Capture the cell that displays the provided text and extract its (X, Y) central coordinate. 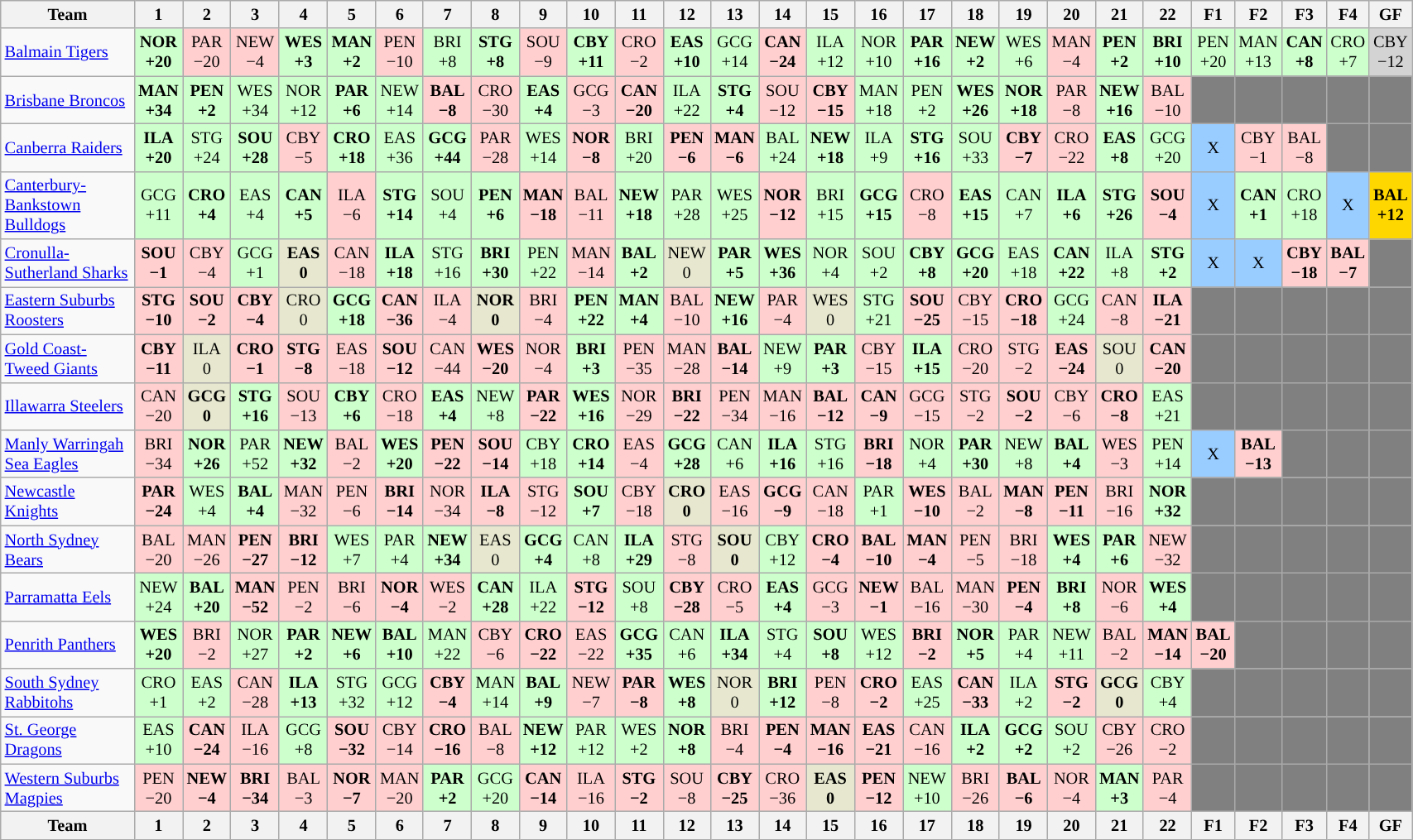
EAS+2 (207, 693)
WES0 (830, 310)
MAN−30 (975, 597)
BRI+3 (591, 358)
STG−10 (158, 310)
GCG+11 (158, 205)
CRO−30 (495, 100)
PAR+16 (927, 52)
ILA−8 (495, 502)
CRO−36 (783, 788)
CBY−14 (399, 740)
CRO−4 (830, 550)
BAL+12 (1391, 205)
SOU−25 (927, 310)
South Sydney Rabbitohs (68, 693)
PEN−5 (975, 550)
WES+2 (639, 740)
Manly Warringah Sea Eagles (68, 454)
ILA+15 (927, 358)
BRI−16 (1119, 502)
PEN−10 (399, 52)
Gold Coast-Tweed Giants (68, 358)
Parramatta Eels (68, 597)
GCG+2 (1023, 740)
ILA+16 (783, 454)
CBY−11 (158, 358)
MAN+22 (447, 645)
PEN+20 (1214, 52)
STG+32 (352, 693)
PEN+6 (495, 205)
CBY−1 (1258, 147)
BRI+30 (495, 263)
CAN−33 (975, 693)
EAS−4 (639, 454)
ILA+18 (399, 263)
SOU−13 (303, 406)
PAR+28 (687, 205)
GCG−15 (927, 406)
Eastern Suburbs Roosters (68, 310)
WES+34 (255, 100)
NOR−12 (783, 205)
SOU−1 (158, 263)
NEW+32 (303, 454)
EAS+18 (1023, 263)
GCG−9 (783, 502)
MAN+13 (1258, 52)
GCG+35 (639, 645)
NEW+9 (783, 358)
PAR−24 (158, 502)
MAN+2 (352, 52)
NOR−6 (1119, 597)
NOR+26 (207, 454)
EAS−22 (591, 645)
CAN+7 (1023, 205)
MAN−52 (255, 597)
PEN−12 (878, 788)
MAN−20 (399, 788)
PAR−20 (207, 52)
Brisbane Broncos (68, 100)
WES+26 (975, 100)
WES+36 (783, 263)
ILA+13 (303, 693)
CAN−36 (399, 310)
NOR+5 (975, 645)
Canterbury-Bankstown Bulldogs (68, 205)
MAN+14 (495, 693)
GCG+1 (255, 263)
CBY+8 (927, 263)
CAN+22 (1071, 263)
GCG+18 (352, 310)
WES+16 (591, 406)
STG+24 (207, 147)
PAR−22 (543, 406)
BAL+24 (783, 147)
WES+3 (303, 52)
BRI−14 (399, 502)
ILA+29 (639, 550)
EAS−18 (352, 358)
CBY+11 (591, 52)
BRI−12 (303, 550)
CAN−28 (255, 693)
SOU+33 (975, 147)
WES−3 (1119, 454)
CRO+4 (207, 205)
EAS−24 (1071, 358)
CRO+14 (591, 454)
PEN+14 (1167, 454)
BRI+20 (639, 147)
CAN+5 (303, 205)
BAL−6 (1023, 788)
PAR+12 (591, 740)
ILA−6 (352, 205)
CAN−8 (1119, 310)
North Sydney Bears (68, 550)
EAS−21 (878, 740)
CRO−20 (975, 358)
EAS+8 (1119, 147)
PEN−22 (447, 454)
CAN+1 (1258, 205)
WES+12 (878, 645)
CBY+6 (352, 406)
MAN−18 (543, 205)
BAL+20 (207, 597)
CBY−7 (1023, 147)
NOR+10 (878, 52)
NOR+8 (687, 740)
Penrith Panthers (68, 645)
MAN−28 (687, 358)
MAN+34 (158, 100)
PAR−28 (495, 147)
Balmain Tigers (68, 52)
CRO−16 (447, 740)
BAL−16 (927, 597)
Newcastle Knights (68, 502)
PAR+3 (830, 358)
NOR−8 (591, 147)
NEW+12 (543, 740)
WES+8 (687, 693)
PEN−34 (734, 406)
WES−20 (495, 358)
BAL+10 (399, 645)
SOU−14 (495, 454)
EAS+36 (399, 147)
NEW+2 (975, 52)
CBY+18 (543, 454)
BRI+10 (1167, 52)
BAL−11 (591, 205)
Cronulla-Sutherland Sharks (68, 263)
NOR+12 (303, 100)
NOR+27 (255, 645)
GCG+15 (878, 205)
CRO−1 (255, 358)
NOR+18 (1023, 100)
PEN−2 (303, 597)
CRO−5 (734, 597)
CBY+4 (1167, 693)
CRO+7 (1348, 52)
NEW+6 (352, 645)
CRO+1 (158, 693)
NEW+34 (447, 550)
CBY+12 (783, 550)
EAS+25 (927, 693)
NOR+32 (1167, 502)
WES+6 (1023, 52)
GCG+14 (734, 52)
ILA−4 (447, 310)
SOU+7 (591, 502)
PEN−35 (639, 358)
PAR+5 (734, 263)
NEW−7 (591, 693)
STG+26 (1119, 205)
Canberra Raiders (68, 147)
CBY−26 (1119, 740)
CBY−5 (303, 147)
STG+21 (878, 310)
BAL−14 (734, 358)
NEW+10 (927, 788)
WES−10 (927, 502)
MAN−32 (303, 502)
SOU−4 (1167, 205)
NEW−32 (1167, 550)
ILA+8 (1119, 263)
MAN−8 (1023, 502)
NEW−1 (878, 597)
WES+7 (352, 550)
CAN−14 (543, 788)
PAR+30 (975, 454)
PEN−8 (830, 693)
CAN+28 (495, 597)
PAR+1 (878, 502)
ILA+34 (734, 645)
NEW+14 (399, 100)
St. George Dragons (68, 740)
MAN+18 (878, 100)
BAL−12 (830, 406)
PAR+52 (255, 454)
EAS+21 (1167, 406)
WES+25 (734, 205)
WES−2 (447, 597)
NEW0 (687, 263)
BAL−13 (1258, 454)
BRI+12 (783, 693)
GCG+28 (687, 454)
SOU+28 (255, 147)
STG+14 (399, 205)
CAN−16 (927, 740)
PEN−20 (158, 788)
PEN−27 (255, 550)
BAL+2 (639, 263)
BRI−26 (975, 788)
ILA0 (207, 358)
GCG+24 (1071, 310)
SOU−9 (543, 52)
NEW+24 (158, 597)
BAL+9 (543, 693)
BAL−7 (1348, 263)
BRI+15 (830, 205)
CBY−25 (734, 788)
CBY−12 (1391, 52)
NOR−29 (639, 406)
MAN+4 (639, 310)
MAN−26 (207, 550)
GCG+4 (543, 550)
EAS+15 (975, 205)
CBY−28 (687, 597)
GCG+8 (303, 740)
NEW+11 (1071, 645)
GCG+44 (447, 147)
GCG+12 (399, 693)
BAL−3 (303, 788)
STG+2 (1167, 263)
CAN−9 (878, 406)
Illawarra Steelers (68, 406)
ILA+20 (158, 147)
SOU−8 (687, 788)
BRI−22 (687, 406)
Western Suburbs Magpies (68, 788)
MAN+3 (1119, 788)
NOR−7 (352, 788)
WES+14 (543, 147)
SOU−32 (352, 740)
ILA+9 (878, 147)
MAN−6 (734, 147)
CAN−44 (447, 358)
STG+8 (495, 52)
NOR−34 (447, 502)
EAS−16 (734, 502)
PEN−11 (1071, 502)
SOU+4 (447, 205)
ILA+12 (830, 52)
BRI−6 (352, 597)
ILA−21 (1167, 310)
ILA+6 (1071, 205)
NOR+20 (158, 52)
